Provide the [X, Y] coordinate of the cell's center where the given text is located.  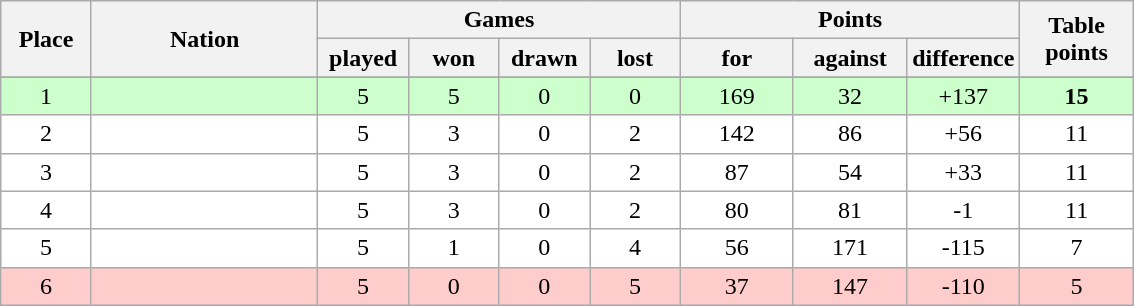
86 [850, 134]
played [364, 58]
lost [636, 58]
142 [736, 134]
15 [1076, 96]
-1 [964, 210]
6 [46, 286]
32 [850, 96]
169 [736, 96]
54 [850, 172]
+137 [964, 96]
against [850, 58]
Place [46, 39]
+33 [964, 172]
difference [964, 58]
+56 [964, 134]
171 [850, 248]
-115 [964, 248]
-110 [964, 286]
Points [850, 20]
7 [1076, 248]
drawn [544, 58]
Nation [204, 39]
37 [736, 286]
80 [736, 210]
Games [499, 20]
Tablepoints [1076, 39]
147 [850, 286]
87 [736, 172]
56 [736, 248]
won [454, 58]
for [736, 58]
81 [850, 210]
